Output the (x, y) coordinate of the center of the cell containing the given text.  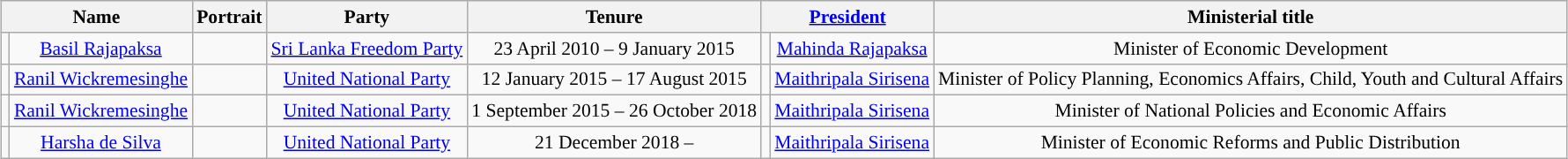
Name (97, 17)
Sri Lanka Freedom Party (367, 49)
1 September 2015 – 26 October 2018 (614, 111)
Minister of Economic Reforms and Public Distribution (1251, 143)
Minister of Policy Planning, Economics Affairs, Child, Youth and Cultural Affairs (1251, 79)
Tenure (614, 17)
Harsha de Silva (100, 143)
Basil Rajapaksa (100, 49)
12 January 2015 – 17 August 2015 (614, 79)
21 December 2018 – (614, 143)
Party (367, 17)
Ministerial title (1251, 17)
Minister of National Policies and Economic Affairs (1251, 111)
Mahinda Rajapaksa (852, 49)
Minister of Economic Development (1251, 49)
Portrait (229, 17)
23 April 2010 – 9 January 2015 (614, 49)
President (847, 17)
